Pinpoint the cell where the given text exists, returning its (X, Y) midpoint coordinate. 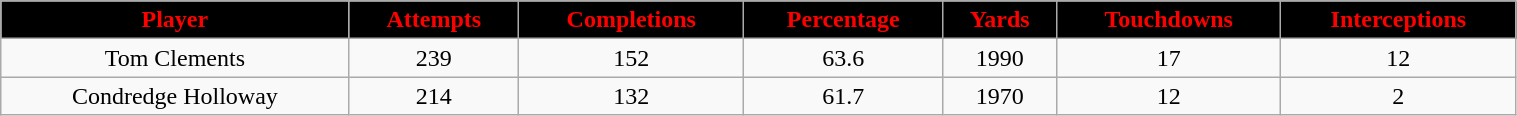
Player (175, 20)
63.6 (844, 58)
Completions (632, 20)
17 (1169, 58)
1990 (1000, 58)
2 (1398, 96)
Yards (1000, 20)
61.7 (844, 96)
214 (434, 96)
1970 (1000, 96)
Percentage (844, 20)
132 (632, 96)
Attempts (434, 20)
Condredge Holloway (175, 96)
Tom Clements (175, 58)
Interceptions (1398, 20)
Touchdowns (1169, 20)
239 (434, 58)
152 (632, 58)
